Return the [x, y] coordinate for the center point of the cell that contains the specified text.  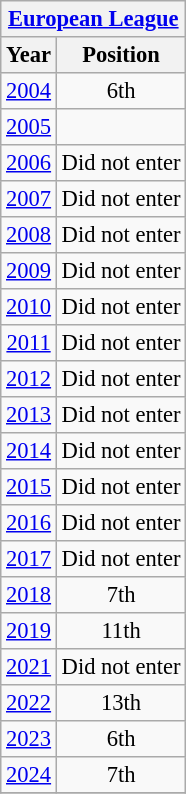
2005 [29, 127]
2021 [29, 667]
European League [94, 19]
11th [120, 631]
13th [120, 703]
2015 [29, 487]
2006 [29, 163]
2018 [29, 595]
2011 [29, 343]
2008 [29, 235]
2022 [29, 703]
2019 [29, 631]
2012 [29, 379]
Year [29, 55]
2014 [29, 451]
Position [120, 55]
2017 [29, 559]
2023 [29, 739]
2013 [29, 415]
2007 [29, 199]
2010 [29, 307]
2016 [29, 523]
2004 [29, 91]
2009 [29, 271]
2024 [29, 775]
